Search for the cell housing the specified text and yield its (X, Y) center coordinate. 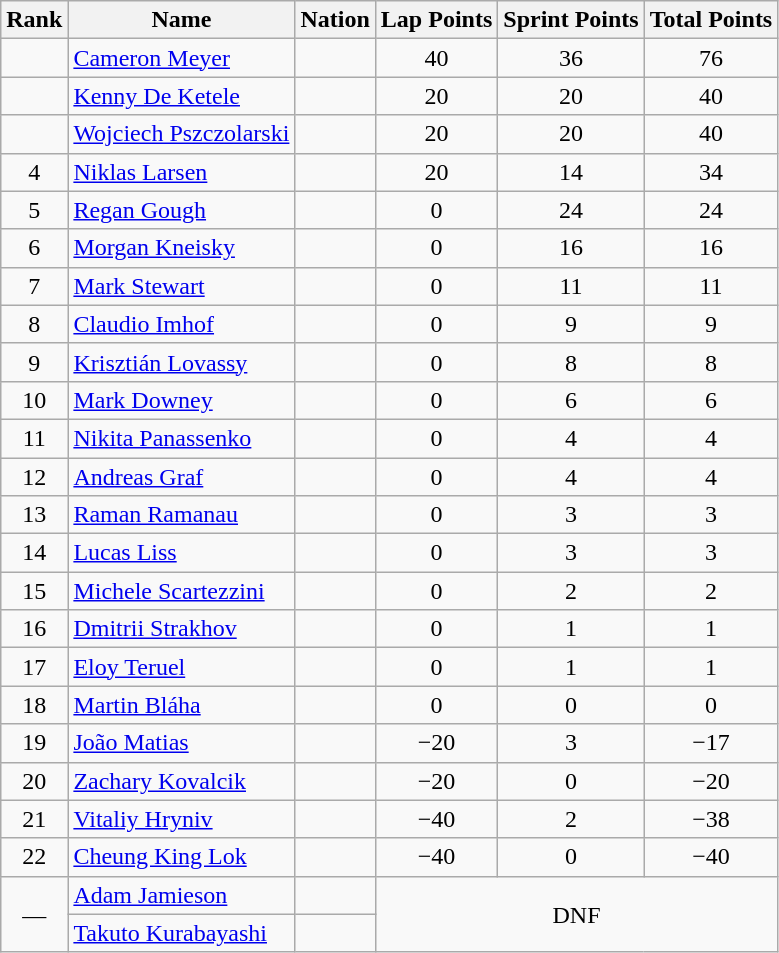
Morgan Kneisky (182, 248)
76 (711, 58)
12 (34, 477)
17 (34, 667)
34 (711, 172)
Kenny De Ketele (182, 96)
15 (34, 591)
Name (182, 20)
Niklas Larsen (182, 172)
Adam Jamieson (182, 895)
Vitaliy Hryniv (182, 819)
Claudio Imhof (182, 324)
−17 (711, 743)
Krisztián Lovassy (182, 362)
−38 (711, 819)
7 (34, 286)
Nation (335, 20)
Lucas Liss (182, 553)
22 (34, 857)
18 (34, 705)
13 (34, 515)
Takuto Kurabayashi (182, 933)
5 (34, 210)
36 (571, 58)
Raman Ramanau (182, 515)
DNF (576, 914)
19 (34, 743)
Total Points (711, 20)
Lap Points (436, 20)
Sprint Points (571, 20)
Wojciech Pszczolarski (182, 134)
Martin Bláha (182, 705)
Rank (34, 20)
Mark Downey (182, 400)
Andreas Graf (182, 477)
10 (34, 400)
Cameron Meyer (182, 58)
Zachary Kovalcik (182, 781)
Michele Scartezzini (182, 591)
Regan Gough (182, 210)
João Matias (182, 743)
Eloy Teruel (182, 667)
— (34, 914)
Cheung King Lok (182, 857)
Mark Stewart (182, 286)
Dmitrii Strakhov (182, 629)
Nikita Panassenko (182, 438)
21 (34, 819)
